For the text-containing cell, return its midpoint in [x, y] coordinate format. 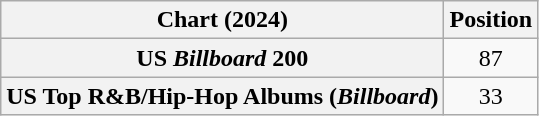
87 [491, 58]
US Top R&B/Hip-Hop Albums (Billboard) [222, 96]
US Billboard 200 [222, 58]
Chart (2024) [222, 20]
33 [491, 96]
Position [491, 20]
